Extract the [x, y] coordinate from the center of the cell holding the provided text.  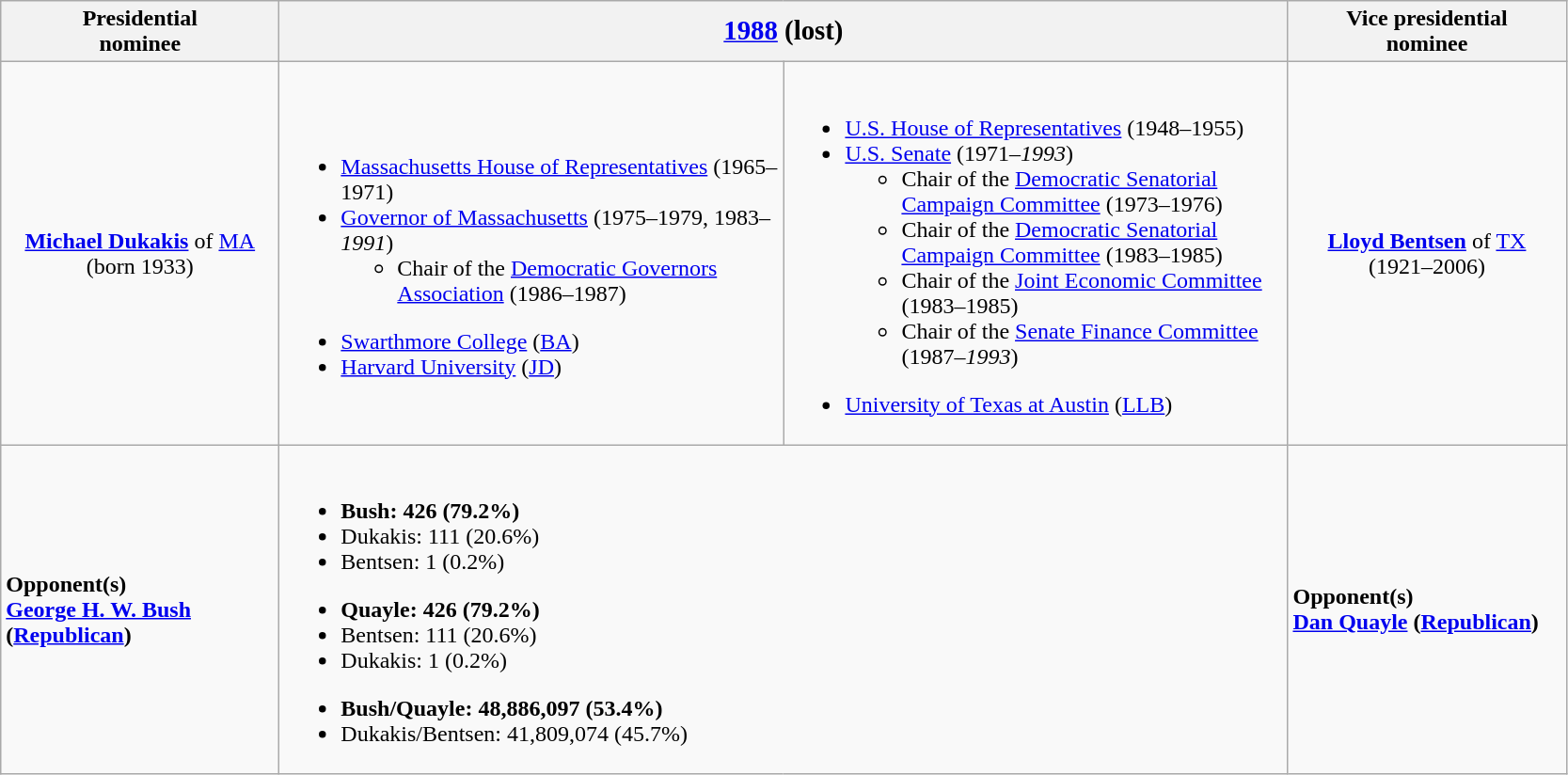
Lloyd Bentsen of TX(1921–2006) [1427, 254]
Presidentialnominee [140, 32]
Opponent(s)George H. W. Bush (Republican) [140, 609]
Opponent(s)Dan Quayle (Republican) [1427, 609]
1988 (lost) [784, 32]
Vice presidentialnominee [1427, 32]
Michael Dukakis of MA(born 1933) [140, 254]
